Locate the cell with the specified text and output its [x, y] center coordinate. 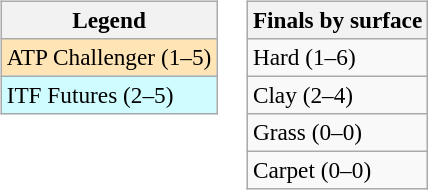
Finals by surface [337, 20]
Grass (0–0) [337, 133]
Legend [108, 20]
ITF Futures (2–5) [108, 95]
Clay (2–4) [337, 95]
Hard (1–6) [337, 57]
Carpet (0–0) [337, 171]
ATP Challenger (1–5) [108, 57]
